Determine the (x, y) coordinate at the center of the cell enclosing the given text.  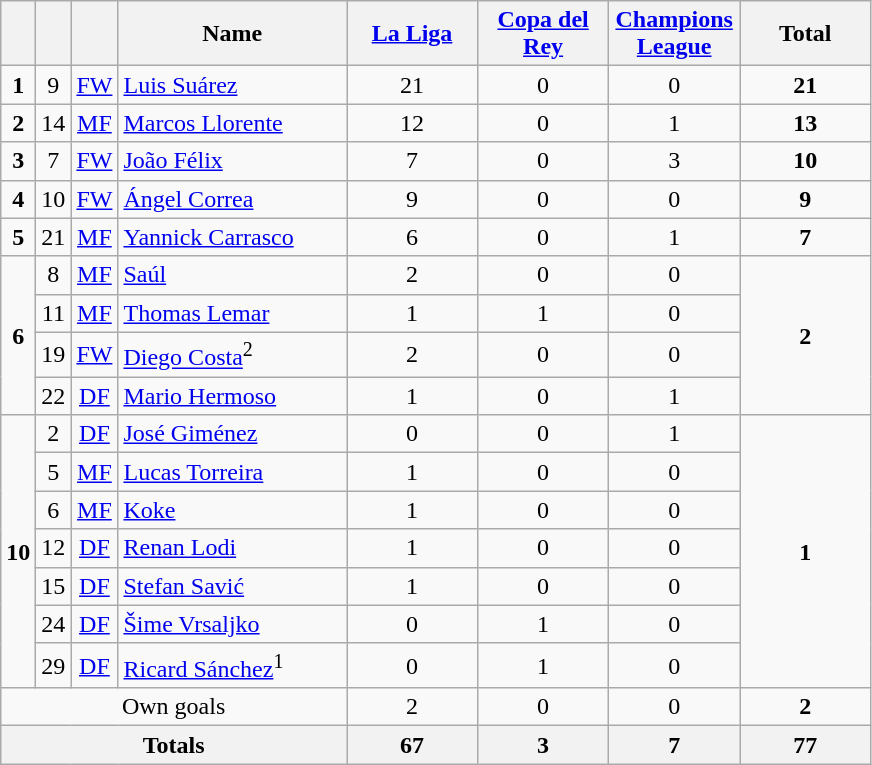
João Félix (232, 161)
Copa del Rey (544, 34)
José Giménez (232, 434)
Total (806, 34)
8 (54, 275)
29 (54, 666)
Marcos Llorente (232, 123)
14 (54, 123)
Luis Suárez (232, 85)
Totals (174, 745)
Saúl (232, 275)
Own goals (174, 707)
19 (54, 354)
Ricard Sánchez1 (232, 666)
Ángel Correa (232, 199)
Renan Lodi (232, 548)
Thomas Lemar (232, 313)
Šime Vrsaljko (232, 624)
Stefan Savić (232, 586)
15 (54, 586)
4 (18, 199)
Name (232, 34)
Koke (232, 510)
11 (54, 313)
Diego Costa2 (232, 354)
Mario Hermoso (232, 396)
Lucas Torreira (232, 472)
22 (54, 396)
La Liga (412, 34)
Champions League (674, 34)
24 (54, 624)
77 (806, 745)
67 (412, 745)
Yannick Carrasco (232, 237)
13 (806, 123)
